From the cell containing the given text, extract its center point as (X, Y) coordinate. 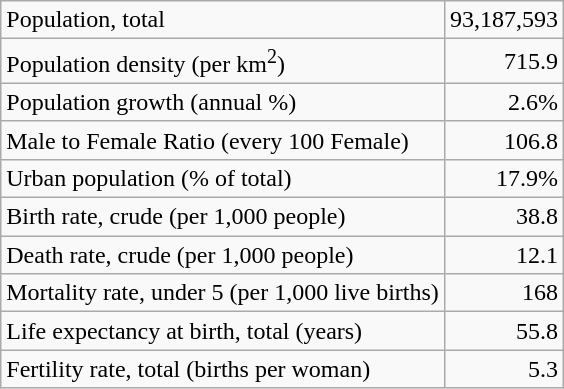
5.3 (504, 369)
55.8 (504, 331)
93,187,593 (504, 20)
Birth rate, crude (per 1,000 people) (223, 217)
Population growth (annual %) (223, 102)
17.9% (504, 178)
Death rate, crude (per 1,000 people) (223, 255)
Life expectancy at birth, total (years) (223, 331)
715.9 (504, 62)
168 (504, 293)
106.8 (504, 140)
Mortality rate, under 5 (per 1,000 live births) (223, 293)
Population density (per km2) (223, 62)
38.8 (504, 217)
Population, total (223, 20)
Urban population (% of total) (223, 178)
2.6% (504, 102)
Male to Female Ratio (every 100 Female) (223, 140)
12.1 (504, 255)
Fertility rate, total (births per woman) (223, 369)
